From the cell containing the given text, extract its center point as [X, Y] coordinate. 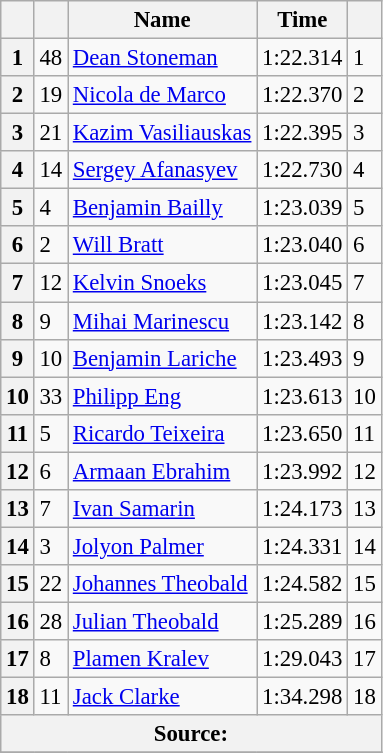
1:24.331 [302, 546]
21 [50, 133]
1:23.045 [302, 283]
33 [50, 396]
1:23.650 [302, 433]
Ivan Samarin [162, 509]
1:22.370 [302, 95]
Johannes Theobald [162, 584]
1:23.992 [302, 471]
Will Bratt [162, 245]
Armaan Ebrahim [162, 471]
Time [302, 20]
1:23.142 [302, 321]
Name [162, 20]
1:22.314 [302, 58]
28 [50, 621]
1:22.730 [302, 170]
Kelvin Snoeks [162, 283]
Dean Stoneman [162, 58]
Mihai Marinescu [162, 321]
Kazim Vasiliauskas [162, 133]
Benjamin Bailly [162, 208]
Jolyon Palmer [162, 546]
19 [50, 95]
1:24.173 [302, 509]
Nicola de Marco [162, 95]
1:23.039 [302, 208]
Plamen Kralev [162, 659]
Sergey Afanasyev [162, 170]
1:34.298 [302, 697]
Philipp Eng [162, 396]
1:23.613 [302, 396]
Benjamin Lariche [162, 358]
Jack Clarke [162, 697]
1:24.582 [302, 584]
Source: [191, 734]
Julian Theobald [162, 621]
Ricardo Teixeira [162, 433]
48 [50, 58]
22 [50, 584]
1:22.395 [302, 133]
1:25.289 [302, 621]
1:23.040 [302, 245]
1:23.493 [302, 358]
1:29.043 [302, 659]
